Identify which cell holds the provided text, then report its [X, Y] central coordinate. 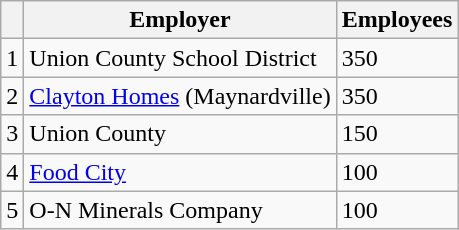
Employer [180, 20]
2 [12, 96]
Employees [397, 20]
O-N Minerals Company [180, 210]
3 [12, 134]
5 [12, 210]
Clayton Homes (Maynardville) [180, 96]
150 [397, 134]
Food City [180, 172]
Union County School District [180, 58]
4 [12, 172]
Union County [180, 134]
1 [12, 58]
